For the text-containing cell, return its midpoint in [x, y] coordinate format. 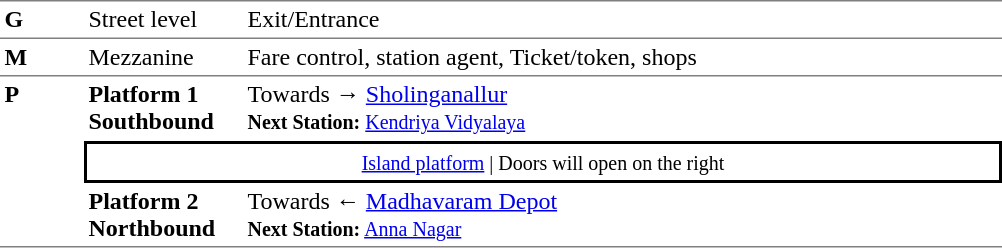
Mezzanine [164, 58]
P [42, 162]
Fare control, station agent, Ticket/token, shops [622, 58]
Island platform | Doors will open on the right [543, 162]
Platform 2Northbound [164, 215]
Towards → SholinganallurNext Station: Kendriya Vidyalaya [622, 108]
Exit/Entrance [622, 20]
G [42, 20]
Street level [164, 20]
M [42, 58]
Towards ← Madhavaram DepotNext Station: Anna Nagar [622, 215]
Platform 1Southbound [164, 108]
